Locate the cell with the specified text and output its [X, Y] center coordinate. 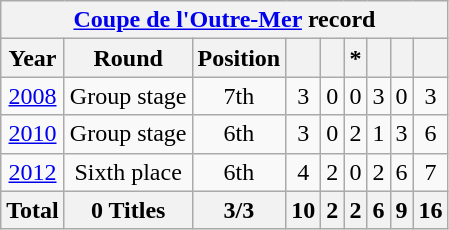
Coupe de l'Outre-Mer record [224, 20]
10 [304, 210]
Sixth place [128, 172]
* [356, 58]
9 [402, 210]
2012 [33, 172]
2008 [33, 96]
Position [239, 58]
16 [430, 210]
3/3 [239, 210]
Round [128, 58]
4 [304, 172]
7th [239, 96]
Year [33, 58]
0 Titles [128, 210]
2010 [33, 134]
Total [33, 210]
7 [430, 172]
1 [378, 134]
